Output the [X, Y] coordinate of the center of the cell containing the given text.  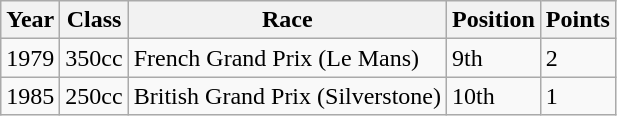
French Grand Prix (Le Mans) [287, 58]
Year [30, 20]
Race [287, 20]
1 [578, 96]
9th [494, 58]
250cc [94, 96]
10th [494, 96]
350cc [94, 58]
Points [578, 20]
1979 [30, 58]
Position [494, 20]
Class [94, 20]
British Grand Prix (Silverstone) [287, 96]
2 [578, 58]
1985 [30, 96]
